Extract the [x, y] coordinate from the center of the cell holding the provided text.  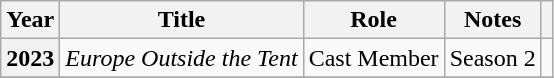
Europe Outside the Tent [182, 58]
Year [30, 20]
Title [182, 20]
Season 2 [492, 58]
2023 [30, 58]
Notes [492, 20]
Cast Member [374, 58]
Role [374, 20]
